Provide the [X, Y] coordinate of the cell's center where the given text is located.  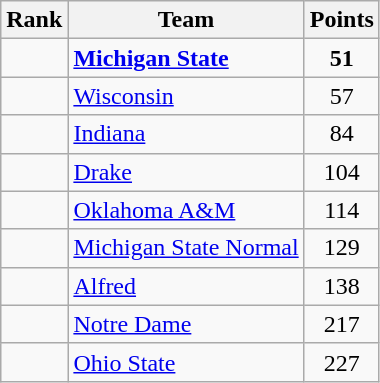
Drake [186, 172]
Michigan State Normal [186, 248]
138 [342, 286]
Indiana [186, 134]
Points [342, 20]
217 [342, 324]
114 [342, 210]
Oklahoma A&M [186, 210]
84 [342, 134]
227 [342, 362]
Ohio State [186, 362]
104 [342, 172]
Alfred [186, 286]
57 [342, 96]
Michigan State [186, 58]
Wisconsin [186, 96]
Notre Dame [186, 324]
51 [342, 58]
129 [342, 248]
Rank [34, 20]
Team [186, 20]
